Capture the cell that displays the provided text and extract its [x, y] central coordinate. 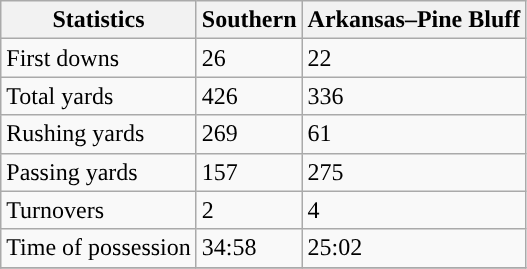
22 [414, 58]
269 [249, 134]
Turnovers [99, 210]
Rushing yards [99, 134]
426 [249, 96]
Total yards [99, 96]
Passing yards [99, 172]
4 [414, 210]
275 [414, 172]
2 [249, 210]
336 [414, 96]
61 [414, 134]
26 [249, 58]
Southern [249, 20]
Time of possession [99, 248]
157 [249, 172]
First downs [99, 58]
34:58 [249, 248]
25:02 [414, 248]
Statistics [99, 20]
Arkansas–Pine Bluff [414, 20]
